From the cell containing the given text, extract its center point as [x, y] coordinate. 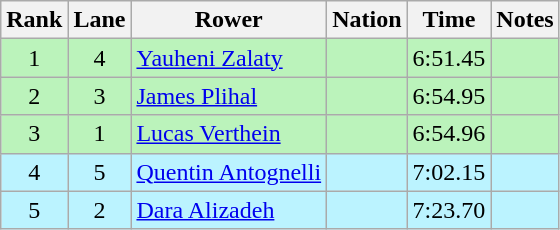
Lucas Verthein [229, 134]
Quentin Antognelli [229, 172]
7:02.15 [449, 172]
7:23.70 [449, 210]
6:54.95 [449, 96]
6:51.45 [449, 58]
Rank [34, 20]
Time [449, 20]
Rower [229, 20]
Lane [100, 20]
Dara Alizadeh [229, 210]
Yauheni Zalaty [229, 58]
Notes [525, 20]
Nation [367, 20]
James Plihal [229, 96]
6:54.96 [449, 134]
